Capture the cell that displays the provided text and extract its [X, Y] central coordinate. 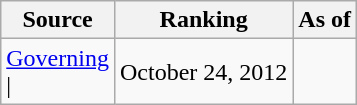
October 24, 2012 [203, 72]
Ranking [203, 20]
As of [325, 20]
Source [58, 20]
Governing| [58, 72]
